For the text-containing cell, return its midpoint in [X, Y] coordinate format. 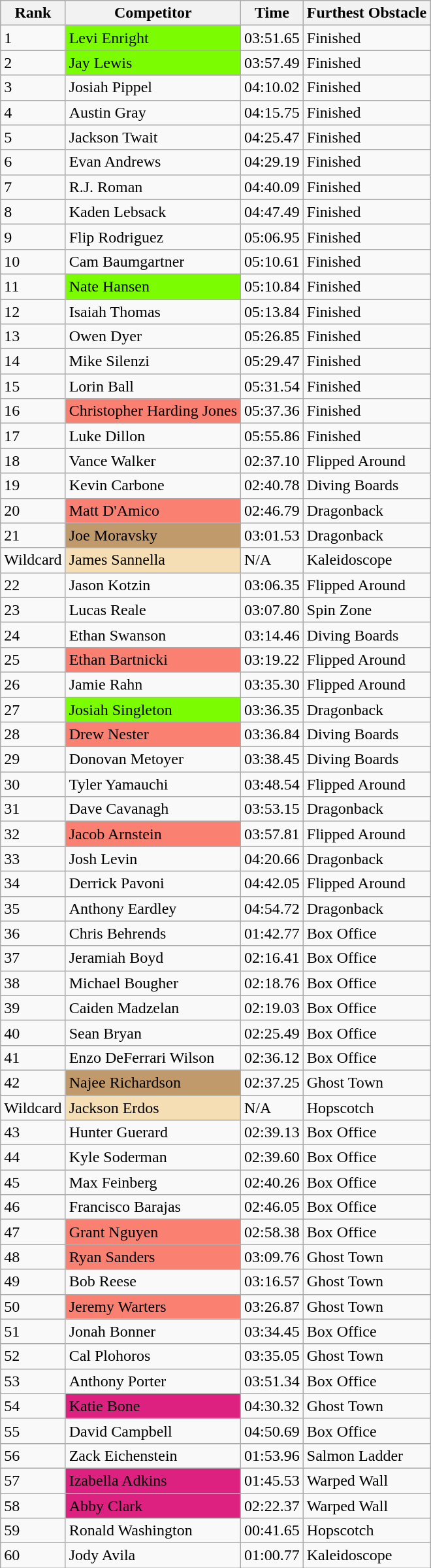
23 [33, 610]
Jason Kotzin [153, 585]
Derrick Pavoni [153, 884]
Drew Nester [153, 735]
David Campbell [153, 1431]
Spin Zone [366, 610]
45 [33, 1182]
54 [33, 1406]
41 [33, 1058]
Josiah Pippel [153, 88]
Christopher Harding Jones [153, 411]
7 [33, 187]
Furthest Obstacle [366, 13]
27 [33, 709]
Josiah Singleton [153, 709]
29 [33, 759]
03:06.35 [272, 585]
Chris Behrends [153, 933]
Grant Nguyen [153, 1232]
36 [33, 933]
Enzo DeFerrari Wilson [153, 1058]
20 [33, 510]
Jonah Bonner [153, 1331]
02:22.37 [272, 1505]
38 [33, 983]
37 [33, 958]
02:37.10 [272, 461]
Jamie Rahn [153, 684]
03:57.81 [272, 834]
Levi Enright [153, 38]
Evan Andrews [153, 162]
17 [33, 436]
James Sannella [153, 560]
1 [33, 38]
11 [33, 286]
05:29.47 [272, 361]
33 [33, 859]
26 [33, 684]
14 [33, 361]
02:19.03 [272, 1008]
Matt D'Amico [153, 510]
Michael Bougher [153, 983]
03:36.84 [272, 735]
Isaiah Thomas [153, 312]
Lorin Ball [153, 386]
01:00.77 [272, 1556]
15 [33, 386]
Jay Lewis [153, 63]
04:29.19 [272, 162]
Lucas Reale [153, 610]
49 [33, 1282]
03:48.54 [272, 784]
04:15.75 [272, 112]
Ronald Washington [153, 1531]
60 [33, 1556]
35 [33, 909]
03:53.15 [272, 809]
Jody Avila [153, 1556]
25 [33, 659]
52 [33, 1356]
05:31.54 [272, 386]
Vance Walker [153, 461]
03:09.76 [272, 1257]
03:35.05 [272, 1356]
59 [33, 1531]
Mike Silenzi [153, 361]
50 [33, 1307]
03:34.45 [272, 1331]
Dave Cavanagh [153, 809]
6 [33, 162]
Jeramiah Boyd [153, 958]
03:16.57 [272, 1282]
Kyle Soderman [153, 1158]
3 [33, 88]
32 [33, 834]
Joe Moravsky [153, 535]
28 [33, 735]
12 [33, 312]
Cam Baumgartner [153, 261]
Ethan Swanson [153, 635]
51 [33, 1331]
Time [272, 13]
03:35.30 [272, 684]
03:57.49 [272, 63]
04:20.66 [272, 859]
03:26.87 [272, 1307]
4 [33, 112]
47 [33, 1232]
Zack Eichenstein [153, 1456]
Hunter Guerard [153, 1133]
01:45.53 [272, 1480]
42 [33, 1082]
Kevin Carbone [153, 486]
01:53.96 [272, 1456]
55 [33, 1431]
30 [33, 784]
02:16.41 [272, 958]
02:46.79 [272, 510]
03:38.45 [272, 759]
Jackson Erdos [153, 1108]
02:18.76 [272, 983]
Jacob Arnstein [153, 834]
05:26.85 [272, 337]
02:40.26 [272, 1182]
Rank [33, 13]
53 [33, 1381]
05:06.95 [272, 237]
02:25.49 [272, 1033]
39 [33, 1008]
13 [33, 337]
Tyler Yamauchi [153, 784]
19 [33, 486]
46 [33, 1207]
8 [33, 212]
Nate Hansen [153, 286]
Owen Dyer [153, 337]
Josh Levin [153, 859]
Anthony Eardley [153, 909]
02:39.60 [272, 1158]
22 [33, 585]
48 [33, 1257]
Flip Rodriguez [153, 237]
02:39.13 [272, 1133]
Francisco Barajas [153, 1207]
Luke Dillon [153, 436]
31 [33, 809]
03:14.46 [272, 635]
Izabella Adkins [153, 1480]
04:25.47 [272, 137]
Austin Gray [153, 112]
Max Feinberg [153, 1182]
Anthony Porter [153, 1381]
Caiden Madzelan [153, 1008]
04:54.72 [272, 909]
Competitor [153, 13]
05:13.84 [272, 312]
03:07.80 [272, 610]
04:10.02 [272, 88]
03:51.65 [272, 38]
Cal Plohoros [153, 1356]
03:36.35 [272, 709]
03:01.53 [272, 535]
Bob Reese [153, 1282]
02:46.05 [272, 1207]
03:19.22 [272, 659]
58 [33, 1505]
02:37.25 [272, 1082]
34 [33, 884]
Katie Bone [153, 1406]
03:51.34 [272, 1381]
2 [33, 63]
05:55.86 [272, 436]
56 [33, 1456]
Salmon Ladder [366, 1456]
43 [33, 1133]
21 [33, 535]
05:10.61 [272, 261]
Jeremy Warters [153, 1307]
Donovan Metoyer [153, 759]
04:50.69 [272, 1431]
R.J. Roman [153, 187]
00:41.65 [272, 1531]
57 [33, 1480]
04:30.32 [272, 1406]
05:37.36 [272, 411]
05:10.84 [272, 286]
Ethan Bartnicki [153, 659]
Sean Bryan [153, 1033]
Abby Clark [153, 1505]
Kaden Lebsack [153, 212]
Ryan Sanders [153, 1257]
Jackson Twait [153, 137]
40 [33, 1033]
16 [33, 411]
04:40.09 [272, 187]
5 [33, 137]
Najee Richardson [153, 1082]
01:42.77 [272, 933]
04:47.49 [272, 212]
9 [33, 237]
02:36.12 [272, 1058]
44 [33, 1158]
10 [33, 261]
24 [33, 635]
02:58.38 [272, 1232]
04:42.05 [272, 884]
18 [33, 461]
02:40.78 [272, 486]
